Detect which cell encompasses the target text, then output its [x, y] center coordinate. 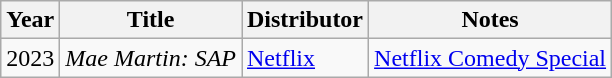
Mae Martin: SAP [151, 58]
Year [30, 20]
Notes [490, 20]
2023 [30, 58]
Netflix Comedy Special [490, 58]
Title [151, 20]
Distributor [306, 20]
Netflix [306, 58]
